Scan for the cell matching the given text and deliver its (x, y) coordinate at center. 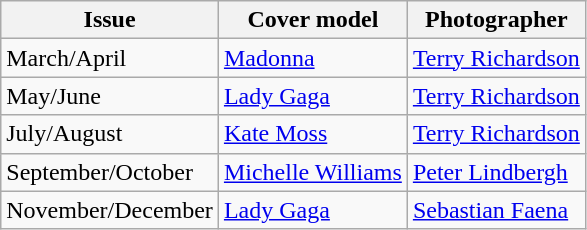
Cover model (312, 20)
Sebastian Faena (496, 210)
Kate Moss (312, 134)
May/June (110, 96)
March/April (110, 58)
Madonna (312, 58)
Michelle Williams (312, 172)
Photographer (496, 20)
November/December (110, 210)
July/August (110, 134)
September/October (110, 172)
Peter Lindbergh (496, 172)
Issue (110, 20)
